Capture the cell that displays the provided text and extract its [x, y] central coordinate. 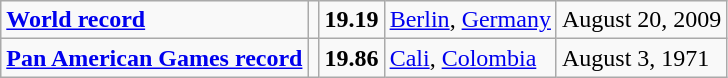
19.86 [352, 58]
Cali, Colombia [470, 58]
World record [154, 20]
August 20, 2009 [641, 20]
19.19 [352, 20]
Pan American Games record [154, 58]
August 3, 1971 [641, 58]
Berlin, Germany [470, 20]
